Pinpoint the cell where the given text exists, returning its [x, y] midpoint coordinate. 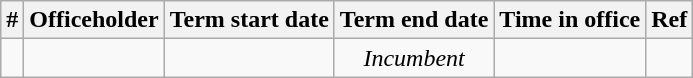
Ref [670, 20]
Officeholder [94, 20]
Incumbent [414, 58]
Term start date [249, 20]
Time in office [570, 20]
Term end date [414, 20]
# [12, 20]
